Capture the cell that displays the provided text and extract its (X, Y) central coordinate. 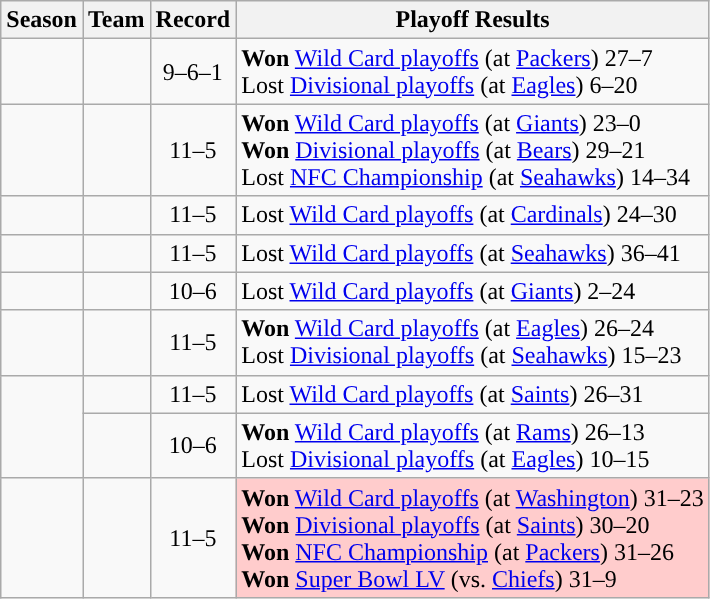
Lost Wild Card playoffs (at Giants) 2–24 (473, 291)
Team (116, 20)
Won Wild Card playoffs (at Packers) 27–7Lost Divisional playoffs (at Eagles) 6–20 (473, 72)
Lost Wild Card playoffs (at Saints) 26–31 (473, 394)
9–6–1 (193, 72)
Season (42, 20)
Playoff Results (473, 20)
Lost Wild Card playoffs (at Seahawks) 36–41 (473, 253)
Won Wild Card playoffs (at Eagles) 26–24 Lost Divisional playoffs (at Seahawks) 15–23 (473, 342)
Lost Wild Card playoffs (at Cardinals) 24–30 (473, 215)
Won Wild Card playoffs (at Rams) 26–13 Lost Divisional playoffs (at Eagles) 10–15 (473, 446)
Record (193, 20)
Won Wild Card playoffs (at Giants) 23–0Won Divisional playoffs (at Bears) 29–21Lost NFC Championship (at Seahawks) 14–34 (473, 150)
